Pinpoint the cell where the given text exists, returning its (x, y) midpoint coordinate. 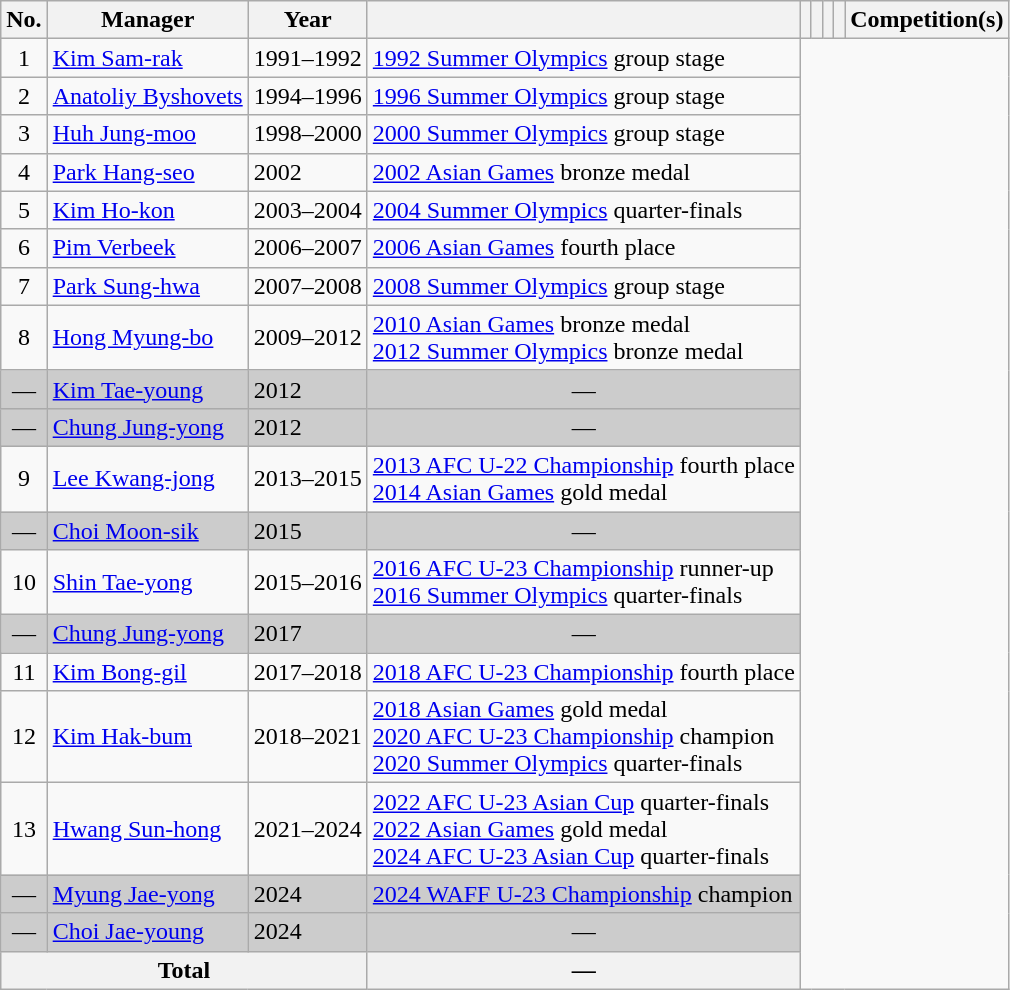
Park Hang-seo (148, 172)
2010 Asian Games bronze medal2012 Summer Olympics bronze medal (584, 338)
Huh Jung-moo (148, 134)
2017–2018 (308, 672)
3 (24, 134)
2018 AFC U-23 Championship fourth place (584, 672)
2013–2015 (308, 478)
10 (24, 582)
9 (24, 478)
2008 Summer Olympics group stage (584, 286)
2000 Summer Olympics group stage (584, 134)
Choi Jae-young (148, 932)
2006 Asian Games fourth place (584, 248)
2003–2004 (308, 210)
1994–1996 (308, 96)
1996 Summer Olympics group stage (584, 96)
Kim Hak-bum (148, 737)
Anatoliy Byshovets (148, 96)
2004 Summer Olympics quarter-finals (584, 210)
2007–2008 (308, 286)
1992 Summer Olympics group stage (584, 58)
Lee Kwang-jong (148, 478)
2006–2007 (308, 248)
6 (24, 248)
Kim Tae-young (148, 389)
2024 WAFF U-23 Championship champion (584, 894)
2015–2016 (308, 582)
Shin Tae-yong (148, 582)
Kim Sam-rak (148, 58)
2002 (308, 172)
Competition(s) (927, 20)
Total (184, 970)
2018 Asian Games gold medal2020 AFC U-23 Championship champion2020 Summer Olympics quarter-finals (584, 737)
Hwang Sun-hong (148, 829)
2015 (308, 531)
5 (24, 210)
13 (24, 829)
4 (24, 172)
1991–1992 (308, 58)
2017 (308, 634)
8 (24, 338)
2 (24, 96)
2018–2021 (308, 737)
1998–2000 (308, 134)
1 (24, 58)
2002 Asian Games bronze medal (584, 172)
Manager (148, 20)
No. (24, 20)
Pim Verbeek (148, 248)
Year (308, 20)
Park Sung-hwa (148, 286)
2016 AFC U-23 Championship runner-up2016 Summer Olympics quarter-finals (584, 582)
2013 AFC U-22 Championship fourth place2014 Asian Games gold medal (584, 478)
Kim Bong-gil (148, 672)
Myung Jae-yong (148, 894)
Hong Myung-bo (148, 338)
Choi Moon-sik (148, 531)
2021–2024 (308, 829)
7 (24, 286)
2022 AFC U-23 Asian Cup quarter-finals 2022 Asian Games gold medal 2024 AFC U-23 Asian Cup quarter-finals (584, 829)
Kim Ho-kon (148, 210)
12 (24, 737)
2009–2012 (308, 338)
11 (24, 672)
